Identify which cell holds the provided text, then report its (x, y) central coordinate. 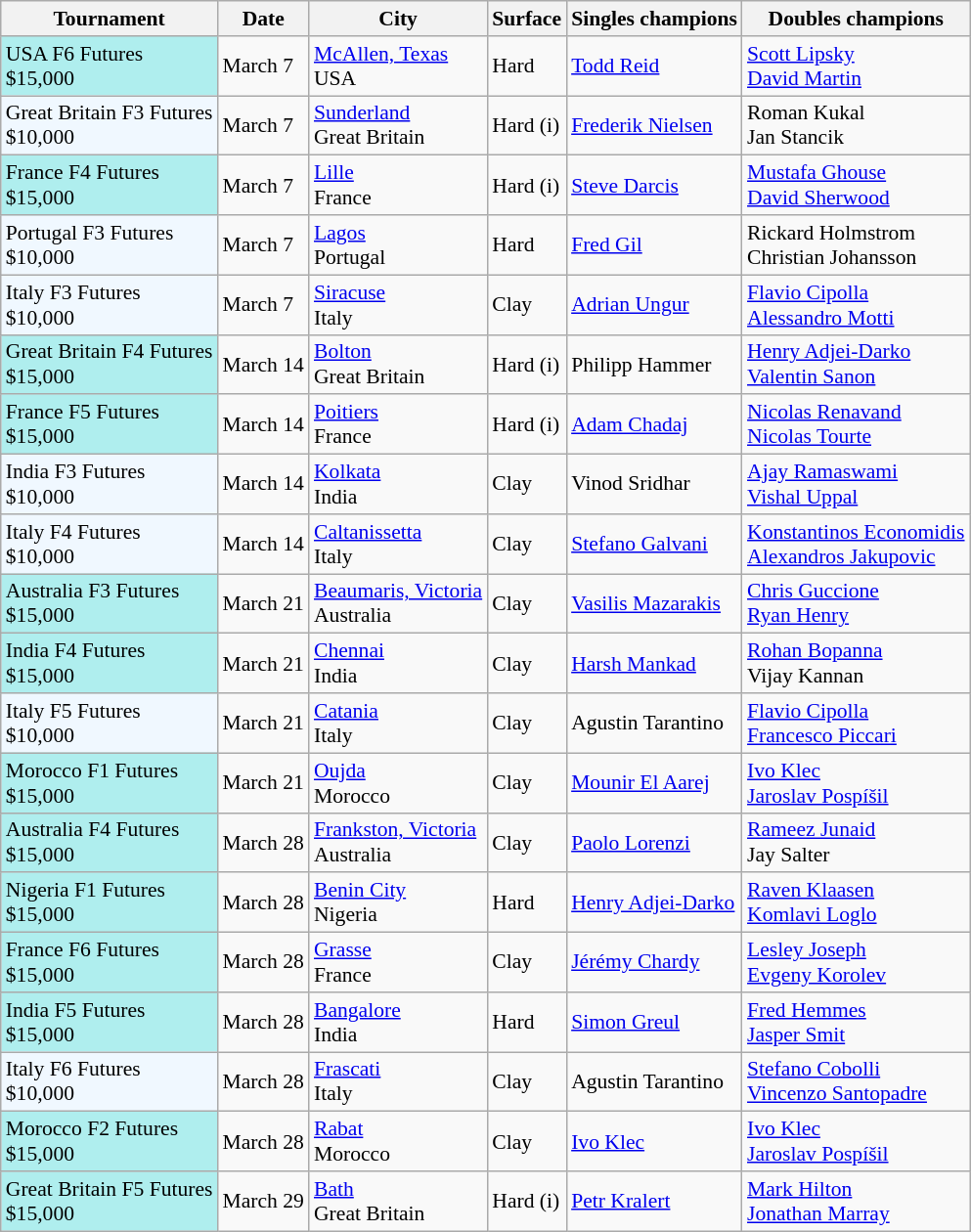
Flavio Cipolla Francesco Piccari (857, 724)
McAllen, TexasUSA (398, 66)
Steve Darcis (654, 186)
Fred Gil (654, 244)
Date (264, 19)
Henry Adjei-Darko Valentin Sanon (857, 364)
France F6 Futures$15,000 (110, 962)
Flavio Cipolla Alessandro Motti (857, 305)
Mounir El Aarej (654, 782)
Great Britain F3 Futures$10,000 (110, 125)
USA F6 Futures$15,000 (110, 66)
Mark Hilton Jonathan Marray (857, 1201)
Adam Chadaj (654, 424)
Nigeria F1 Futures$15,000 (110, 903)
Lesley Joseph Evgeny Korolev (857, 962)
RabatMorocco (398, 1142)
Italy F5 Futures$10,000 (110, 724)
Morocco F1 Futures$15,000 (110, 782)
Konstantinos Economidis Alexandros Jakupovic (857, 544)
Roman Kukal Jan Stancik (857, 125)
SunderlandGreat Britain (398, 125)
Vasilis Mazarakis (654, 604)
Adrian Ungur (654, 305)
CaltanissettaItaly (398, 544)
City (398, 19)
ChennaiIndia (398, 663)
PoitiersFrance (398, 424)
Benin CityNigeria (398, 903)
Vinod Sridhar (654, 485)
Italy F6 Futures$10,000 (110, 1081)
Stefano Galvani (654, 544)
Tournament (110, 19)
BangaloreIndia (398, 1023)
Mustafa Ghouse David Sherwood (857, 186)
GrasseFrance (398, 962)
India F5 Futures$15,000 (110, 1023)
Portugal F3 Futures$10,000 (110, 244)
Australia F3 Futures$15,000 (110, 604)
Great Britain F5 Futures$15,000 (110, 1201)
Philipp Hammer (654, 364)
Italy F3 Futures$10,000 (110, 305)
Frederik Nielsen (654, 125)
FrascatiItaly (398, 1081)
Chris Guccione Ryan Henry (857, 604)
Frankston, VictoriaAustralia (398, 843)
Rohan Bopanna Vijay Kannan (857, 663)
Rickard Holmstrom Christian Johansson (857, 244)
Scott Lipsky David Martin (857, 66)
France F4 Futures$15,000 (110, 186)
Ivo Klec (654, 1142)
March 29 (264, 1201)
Singles champions (654, 19)
Petr Kralert (654, 1201)
BathGreat Britain (398, 1201)
France F5 Futures$15,000 (110, 424)
Nicolas Renavand Nicolas Tourte (857, 424)
Fred Hemmes Jasper Smit (857, 1023)
Henry Adjei-Darko (654, 903)
Simon Greul (654, 1023)
Doubles champions (857, 19)
OujdaMorocco (398, 782)
Rameez Junaid Jay Salter (857, 843)
India F4 Futures$15,000 (110, 663)
Paolo Lorenzi (654, 843)
LagosPortugal (398, 244)
Great Britain F4 Futures$15,000 (110, 364)
Italy F4 Futures$10,000 (110, 544)
Todd Reid (654, 66)
Australia F4 Futures$15,000 (110, 843)
India F3 Futures$10,000 (110, 485)
LilleFrance (398, 186)
Ajay Ramaswami Vishal Uppal (857, 485)
Morocco F2 Futures$15,000 (110, 1142)
CataniaItaly (398, 724)
Beaumaris, VictoriaAustralia (398, 604)
Harsh Mankad (654, 663)
SiracuseItaly (398, 305)
Jérémy Chardy (654, 962)
KolkataIndia (398, 485)
Surface (526, 19)
BoltonGreat Britain (398, 364)
Stefano Cobolli Vincenzo Santopadre (857, 1081)
Raven Klaasen Komlavi Loglo (857, 903)
